Determine the (X, Y) coordinate at the center of the cell enclosing the given text.  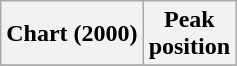
Peakposition (189, 34)
Chart (2000) (72, 34)
